Find where the given text appears and provide that cell's center as [X, Y] coordinate. 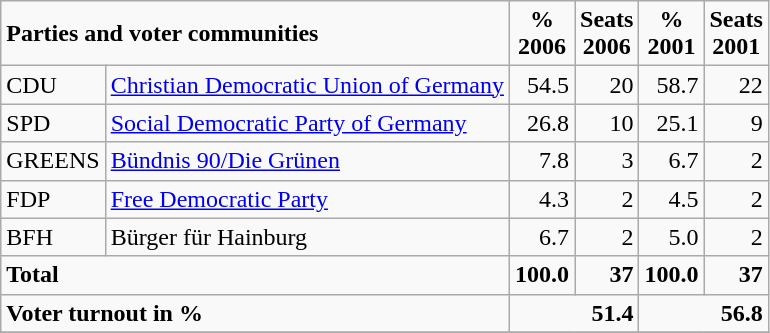
SPD [53, 123]
56.8 [704, 313]
Total [256, 275]
4.3 [542, 199]
9 [736, 123]
Christian Democratic Union of Germany [307, 85]
10 [607, 123]
%2006 [542, 34]
Bündnis 90/Die Grünen [307, 161]
Social Democratic Party of Germany [307, 123]
BFH [53, 237]
22 [736, 85]
4.5 [672, 199]
58.7 [672, 85]
CDU [53, 85]
Voter turnout in % [256, 313]
20 [607, 85]
GREENS [53, 161]
Free Democratic Party [307, 199]
54.5 [542, 85]
Bürger für Hainburg [307, 237]
7.8 [542, 161]
Seats2001 [736, 34]
FDP [53, 199]
3 [607, 161]
25.1 [672, 123]
%2001 [672, 34]
Seats2006 [607, 34]
5.0 [672, 237]
26.8 [542, 123]
Parties and voter communities [256, 34]
51.4 [574, 313]
